Pinpoint the cell where the given text exists, returning its (x, y) midpoint coordinate. 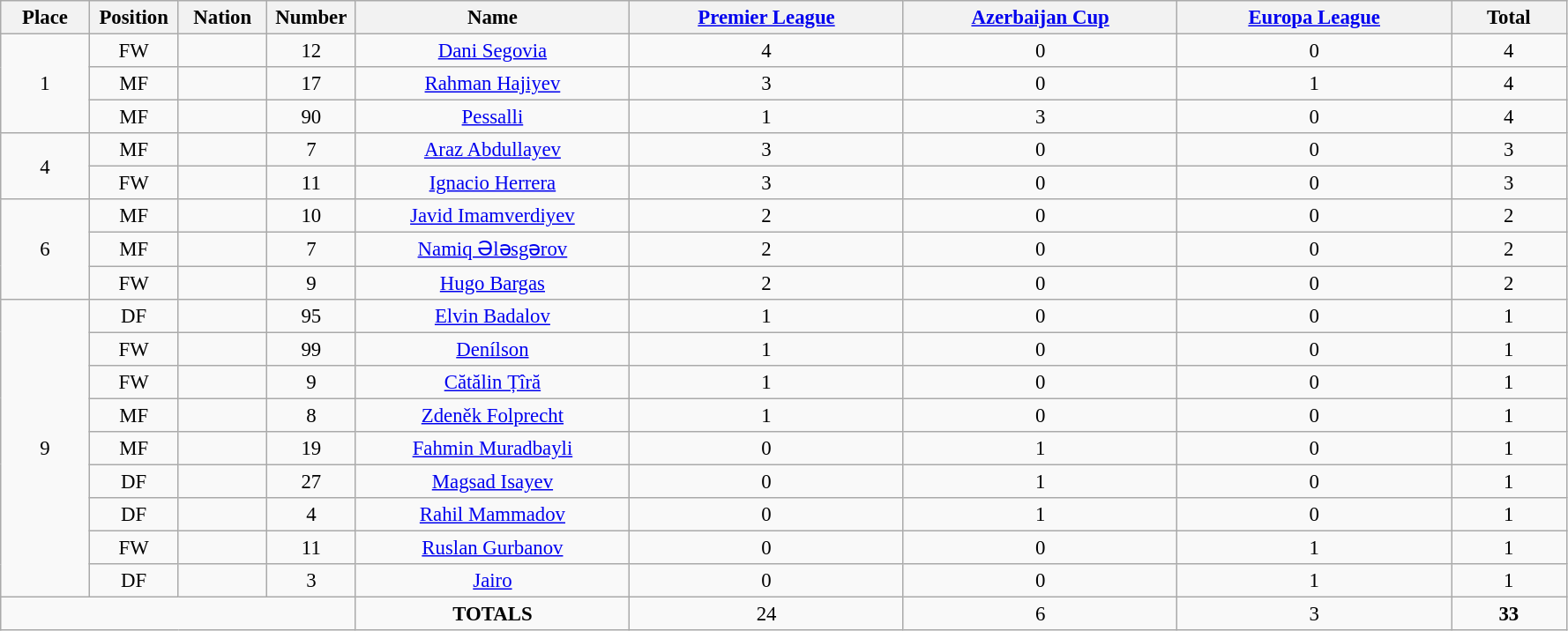
99 (312, 349)
10 (312, 216)
Elvin Badalov (492, 315)
Premier League (767, 18)
Cătălin Țîră (492, 382)
95 (312, 315)
Azerbaijan Cup (1041, 18)
Hugo Bargas (492, 283)
27 (312, 481)
TOTALS (492, 614)
12 (312, 51)
Europa League (1314, 18)
Ruslan Gurbanov (492, 547)
Denílson (492, 349)
Dani Segovia (492, 51)
24 (767, 614)
Rahman Hajiyev (492, 84)
Fahmin Muradbayli (492, 449)
Ignacio Herrera (492, 183)
Total (1510, 18)
Number (312, 18)
33 (1510, 614)
Position (134, 18)
Name (492, 18)
Araz Abdullayev (492, 150)
Rahil Mammadov (492, 515)
19 (312, 449)
Namiq Ələsgərov (492, 249)
Jairo (492, 581)
Javid Imamverdiyev (492, 216)
90 (312, 117)
Nation (222, 18)
Place (46, 18)
17 (312, 84)
8 (312, 415)
Magsad Isayev (492, 481)
Pessalli (492, 117)
Zdeněk Folprecht (492, 415)
